Return [X, Y] of the center of cell containing provided text 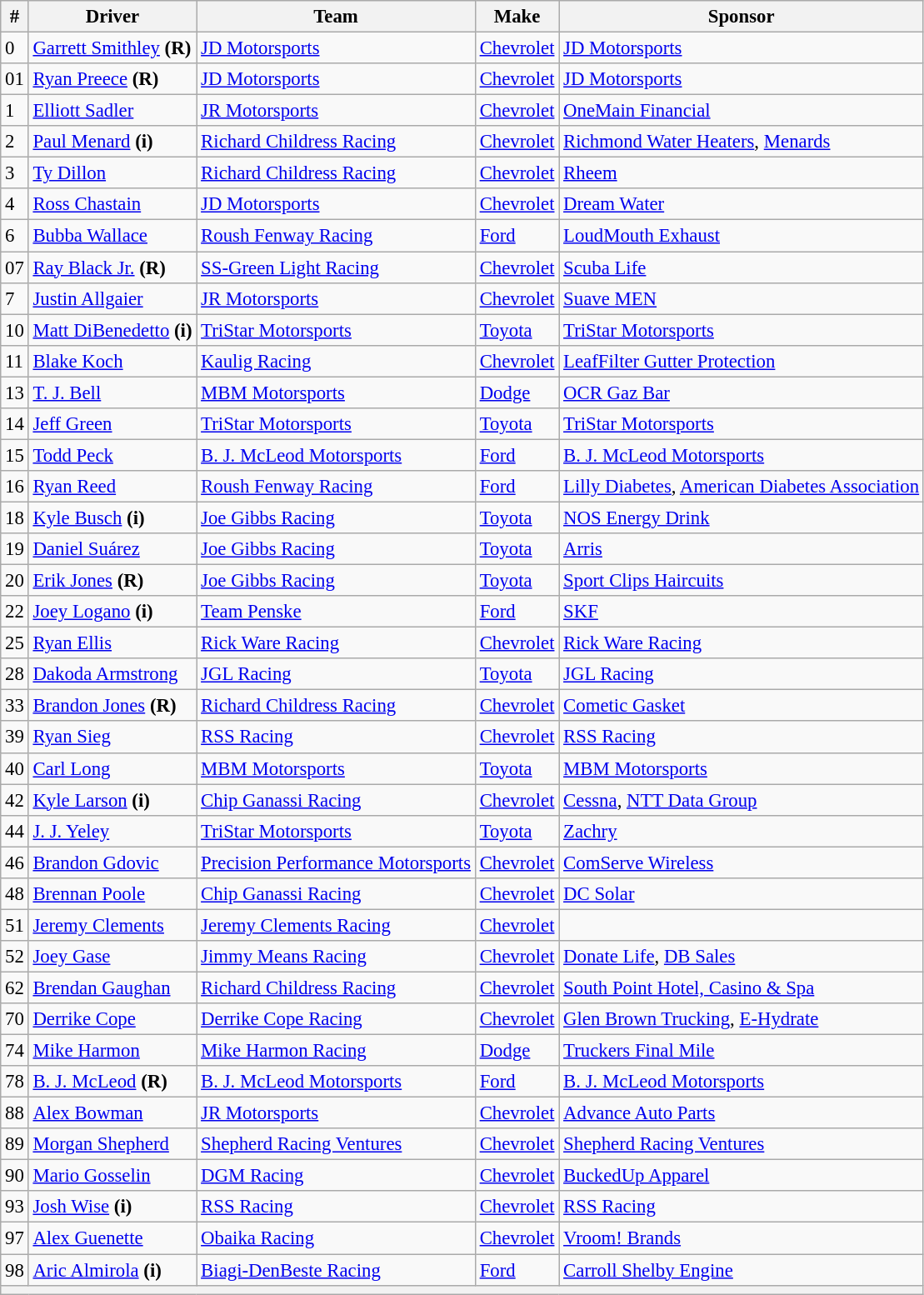
Ray Black Jr. (R) [112, 267]
0 [15, 48]
Josh Wise (i) [112, 1207]
Truckers Final Mile [742, 1051]
Obaika Racing [337, 1238]
18 [15, 517]
Make [517, 17]
Ryan Sieg [112, 737]
Lilly Diabetes, American Diabetes Association [742, 487]
Cometic Gasket [742, 706]
51 [15, 925]
Elliott Sadler [112, 111]
B. J. McLeod (R) [112, 1082]
88 [15, 1113]
Glen Brown Trucking, E-Hydrate [742, 1019]
Paul Menard (i) [112, 142]
Sponsor [742, 17]
Ryan Ellis [112, 643]
Rheem [742, 173]
Derrike Cope Racing [337, 1019]
Jeremy Clements Racing [337, 925]
42 [15, 800]
OneMain Financial [742, 111]
14 [15, 424]
98 [15, 1270]
Vroom! Brands [742, 1238]
Ross Chastain [112, 204]
Alex Bowman [112, 1113]
Garrett Smithley (R) [112, 48]
13 [15, 392]
19 [15, 549]
Jeremy Clements [112, 925]
11 [15, 361]
Justin Allgaier [112, 298]
Daniel Suárez [112, 549]
Mario Gosselin [112, 1176]
Brandon Jones (R) [112, 706]
90 [15, 1176]
LeafFilter Gutter Protection [742, 361]
Brennan Poole [112, 894]
Blake Koch [112, 361]
Scuba Life [742, 267]
89 [15, 1144]
Mike Harmon Racing [337, 1051]
Team Penske [337, 612]
Carroll Shelby Engine [742, 1270]
Jeff Green [112, 424]
Todd Peck [112, 455]
Brendan Gaughan [112, 987]
SS-Green Light Racing [337, 267]
25 [15, 643]
Suave MEN [742, 298]
62 [15, 987]
Mike Harmon [112, 1051]
44 [15, 831]
Sport Clips Haircuits [742, 581]
Morgan Shepherd [112, 1144]
Carl Long [112, 768]
Erik Jones (R) [112, 581]
48 [15, 894]
Zachry [742, 831]
74 [15, 1051]
SKF [742, 612]
Ryan Preece (R) [112, 79]
16 [15, 487]
DGM Racing [337, 1176]
4 [15, 204]
Advance Auto Parts [742, 1113]
T. J. Bell [112, 392]
39 [15, 737]
Biagi-DenBeste Racing [337, 1270]
Joey Logano (i) [112, 612]
South Point Hotel, Casino & Spa [742, 987]
Precision Performance Motorsports [337, 862]
Joey Gase [112, 957]
Ty Dillon [112, 173]
Cessna, NTT Data Group [742, 800]
78 [15, 1082]
3 [15, 173]
40 [15, 768]
6 [15, 236]
20 [15, 581]
BuckedUp Apparel [742, 1176]
07 [15, 267]
Jimmy Means Racing [337, 957]
# [15, 17]
Team [337, 17]
52 [15, 957]
Ryan Reed [112, 487]
10 [15, 330]
DC Solar [742, 894]
Brandon Gdovic [112, 862]
22 [15, 612]
Dream Water [742, 204]
OCR Gaz Bar [742, 392]
Matt DiBenedetto (i) [112, 330]
ComServe Wireless [742, 862]
28 [15, 674]
70 [15, 1019]
93 [15, 1207]
Alex Guenette [112, 1238]
33 [15, 706]
7 [15, 298]
Aric Almirola (i) [112, 1270]
Kyle Busch (i) [112, 517]
Bubba Wallace [112, 236]
Arris [742, 549]
97 [15, 1238]
2 [15, 142]
J. J. Yeley [112, 831]
1 [15, 111]
LoudMouth Exhaust [742, 236]
Driver [112, 17]
NOS Energy Drink [742, 517]
Kaulig Racing [337, 361]
Derrike Cope [112, 1019]
Richmond Water Heaters, Menards [742, 142]
15 [15, 455]
46 [15, 862]
01 [15, 79]
Dakoda Armstrong [112, 674]
Kyle Larson (i) [112, 800]
Donate Life, DB Sales [742, 957]
